Pinpoint the cell where the given text exists, returning its (x, y) midpoint coordinate. 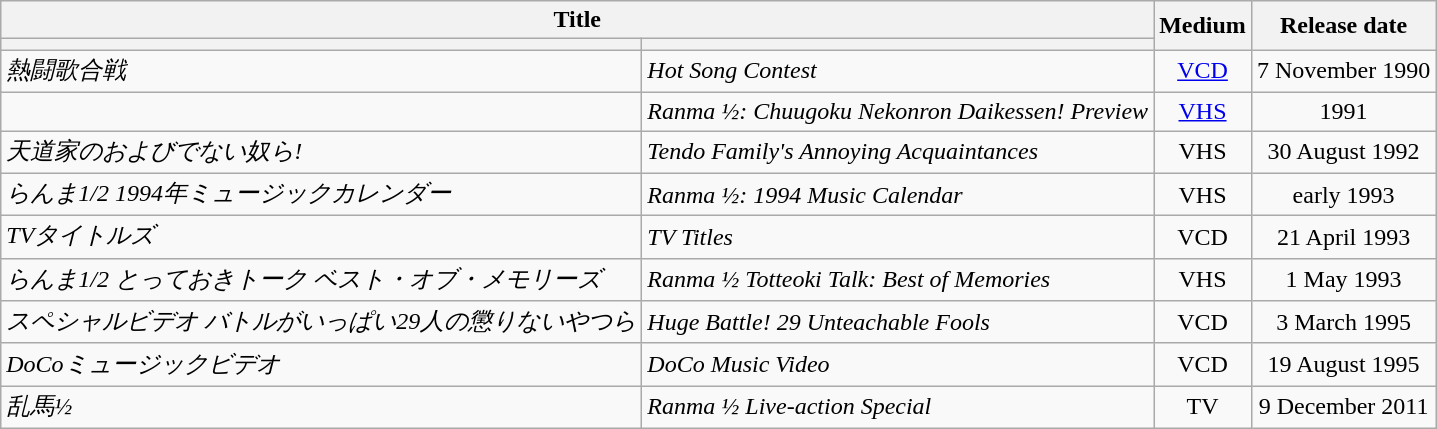
らんま1/2 1994年ミュージックカレンダー (322, 194)
1 May 1993 (1343, 280)
DoCoミュージックビデオ (322, 364)
30 August 1992 (1343, 152)
TVタイトルズ (322, 238)
Ranma ½: 1994 Music Calendar (898, 194)
乱馬½ (322, 408)
Ranma ½ Live-action Special (898, 408)
Huge Battle! 29 Unteachable Fools (898, 322)
DoCo Music Video (898, 364)
らんま1/2 とっておきトーク ベスト・オブ・メモリーズ (322, 280)
熱闘歌合戦 (322, 72)
3 March 1995 (1343, 322)
21 April 1993 (1343, 238)
19 August 1995 (1343, 364)
スペシャルビデオ バトルがいっぱい29人の懲りないやつら (322, 322)
Tendo Family's Annoying Acquaintances (898, 152)
TV (1203, 408)
1991 (1343, 111)
Hot Song Contest (898, 72)
Title (578, 20)
7 November 1990 (1343, 72)
天道家のおよびでない奴ら! (322, 152)
Release date (1343, 26)
9 December 2011 (1343, 408)
early 1993 (1343, 194)
Ranma ½: Chuugoku Nekonron Daikessen! Preview (898, 111)
Ranma ½ Totteoki Talk: Best of Memories (898, 280)
TV Titles (898, 238)
Medium (1203, 26)
